Search for the cell housing the specified text and yield its (X, Y) center coordinate. 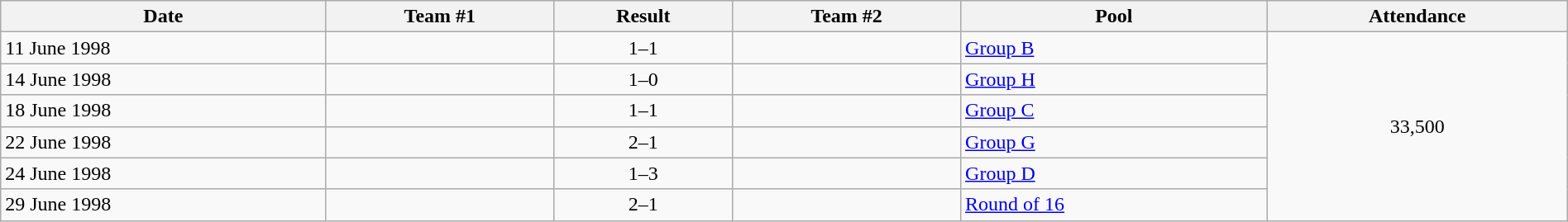
Team #1 (440, 17)
Pool (1115, 17)
18 June 1998 (164, 111)
Round of 16 (1115, 205)
1–0 (643, 79)
33,500 (1417, 126)
22 June 1998 (164, 142)
1–3 (643, 173)
Attendance (1417, 17)
Group H (1115, 79)
Group C (1115, 111)
Team #2 (847, 17)
Group B (1115, 48)
24 June 1998 (164, 173)
Date (164, 17)
Group G (1115, 142)
11 June 1998 (164, 48)
29 June 1998 (164, 205)
Group D (1115, 173)
14 June 1998 (164, 79)
Result (643, 17)
